Output the (x, y) coordinate of the center of the cell containing the given text.  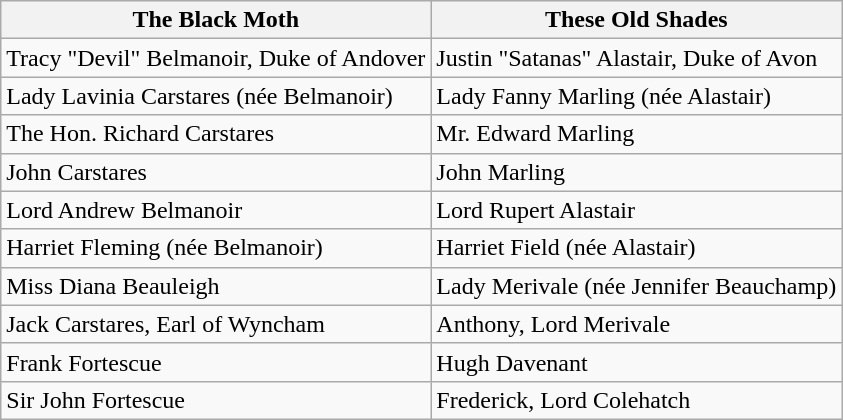
Lady Merivale (née Jennifer Beauchamp) (636, 286)
John Marling (636, 172)
Frank Fortescue (216, 362)
Tracy "Devil" Belmanoir, Duke of Andover (216, 58)
Frederick, Lord Colehatch (636, 400)
Lady Lavinia Carstares (née Belmanoir) (216, 96)
The Hon. Richard Carstares (216, 134)
Lord Rupert Alastair (636, 210)
Lord Andrew Belmanoir (216, 210)
The Black Moth (216, 20)
Lady Fanny Marling (née Alastair) (636, 96)
John Carstares (216, 172)
Hugh Davenant (636, 362)
Sir John Fortescue (216, 400)
Harriet Field (née Alastair) (636, 248)
Justin "Satanas" Alastair, Duke of Avon (636, 58)
These Old Shades (636, 20)
Anthony, Lord Merivale (636, 324)
Miss Diana Beauleigh (216, 286)
Jack Carstares, Earl of Wyncham (216, 324)
Mr. Edward Marling (636, 134)
Harriet Fleming (née Belmanoir) (216, 248)
